Pinpoint the cell where the given text exists, returning its [X, Y] midpoint coordinate. 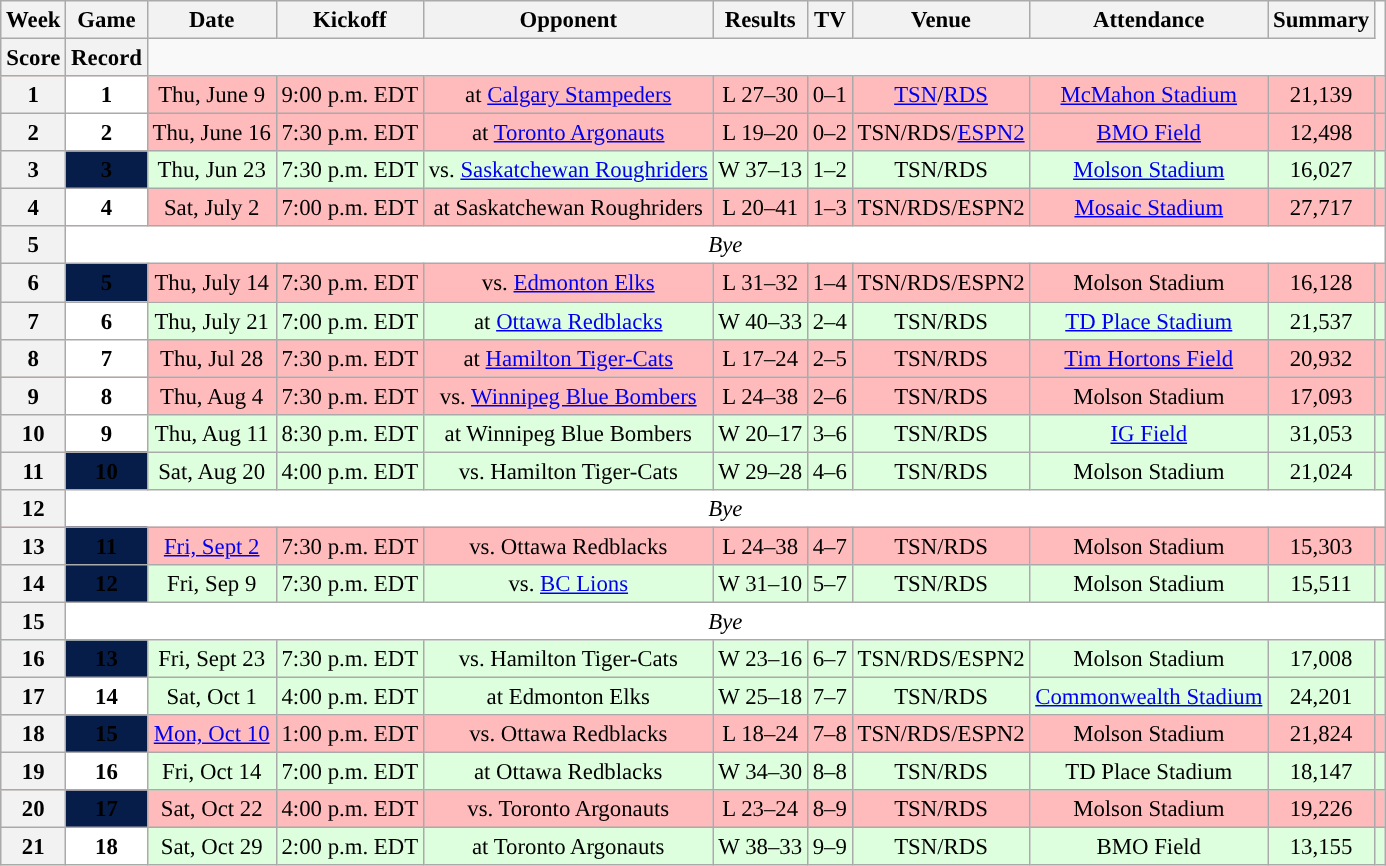
L 19–20 [760, 133]
W 25–18 [760, 697]
13,155 [1322, 847]
4–6 [830, 471]
Sat, July 2 [212, 208]
Game [106, 20]
at Calgary Stampeders [568, 95]
12,498 [1322, 133]
L 31–32 [760, 283]
vs. BC Lions [568, 584]
0–2 [830, 133]
7–8 [830, 734]
8–9 [830, 809]
Thu, July 14 [212, 283]
W 31–10 [760, 584]
Sat, Oct 22 [212, 809]
Tim Hortons Field [1149, 358]
Attendance [1149, 20]
Mon, Oct 10 [212, 734]
17,008 [1322, 659]
at Saskatchewan Roughriders [568, 208]
W 23–16 [760, 659]
7–7 [830, 697]
W 34–30 [760, 772]
8–8 [830, 772]
Score [34, 58]
4–7 [830, 546]
Thu, Aug 4 [212, 396]
19 [34, 772]
at Winnipeg Blue Bombers [568, 433]
5–7 [830, 584]
9:00 p.m. EDT [350, 95]
6–7 [830, 659]
8:30 p.m. EDT [350, 433]
at Hamilton Tiger-Cats [568, 358]
Sat, Oct 29 [212, 847]
Mosaic Stadium [1149, 208]
1–3 [830, 208]
20,932 [1322, 358]
L 17–24 [760, 358]
W 38–33 [760, 847]
2–6 [830, 396]
16,128 [1322, 283]
Opponent [568, 20]
21,024 [1322, 471]
vs. Saskatchewan Roughriders [568, 170]
21,824 [1322, 734]
L 20–41 [760, 208]
20 [34, 809]
Kickoff [350, 20]
vs. Edmonton Elks [568, 283]
W 29–28 [760, 471]
L 18–24 [760, 734]
Results [760, 20]
31,053 [1322, 433]
Fri, Sept 23 [212, 659]
Record [106, 58]
Sat, Oct 1 [212, 697]
W 20–17 [760, 433]
Thu, Jul 28 [212, 358]
Thu, June 16 [212, 133]
TV [830, 20]
Fri, Oct 14 [212, 772]
Summary [1322, 20]
IG Field [1149, 433]
vs. Toronto Argonauts [568, 809]
1–4 [830, 283]
Thu, Aug 11 [212, 433]
19,226 [1322, 809]
15,511 [1322, 584]
24,201 [1322, 697]
L 23–24 [760, 809]
0–1 [830, 95]
Week [34, 20]
1:00 p.m. EDT [350, 734]
L 27–30 [760, 95]
21,537 [1322, 321]
Venue [941, 20]
Thu, Jun 23 [212, 170]
2–5 [830, 358]
Fri, Sep 9 [212, 584]
Thu, June 9 [212, 95]
21 [34, 847]
Commonwealth Stadium [1149, 697]
Date [212, 20]
W 37–13 [760, 170]
15,303 [1322, 546]
21,139 [1322, 95]
17,093 [1322, 396]
2:00 p.m. EDT [350, 847]
1–2 [830, 170]
Fri, Sept 2 [212, 546]
at Edmonton Elks [568, 697]
2–4 [830, 321]
W 40–33 [760, 321]
9–9 [830, 847]
vs. Winnipeg Blue Bombers [568, 396]
27,717 [1322, 208]
Thu, July 21 [212, 321]
McMahon Stadium [1149, 95]
18,147 [1322, 772]
16,027 [1322, 170]
3–6 [830, 433]
Sat, Aug 20 [212, 471]
